From the cell containing the given text, extract its center point as [x, y] coordinate. 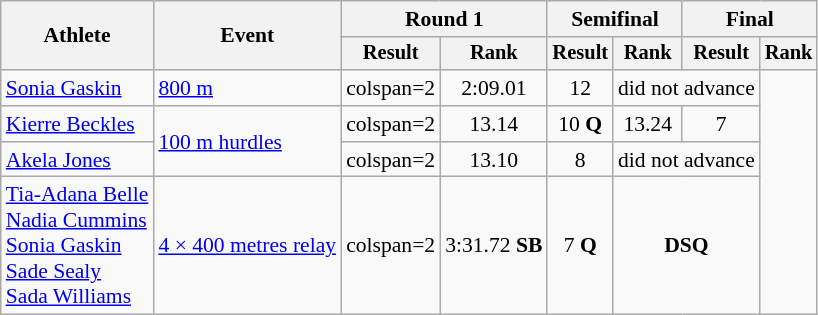
Akela Jones [78, 160]
3:31.72 SB [494, 246]
8 [580, 160]
Sonia Gaskin [78, 88]
DSQ [686, 246]
4 × 400 metres relay [247, 246]
7 [720, 124]
Round 1 [444, 19]
13.10 [494, 160]
7 Q [580, 246]
2:09.01 [494, 88]
Semifinal [614, 19]
800 m [247, 88]
13.24 [648, 124]
Tia-Adana BelleNadia CumminsSonia GaskinSade SealySada Williams [78, 246]
Event [247, 36]
10 Q [580, 124]
Athlete [78, 36]
13.14 [494, 124]
12 [580, 88]
Kierre Beckles [78, 124]
Final [750, 19]
100 m hurdles [247, 142]
